Find where the given text appears and provide that cell's center as (X, Y) coordinate. 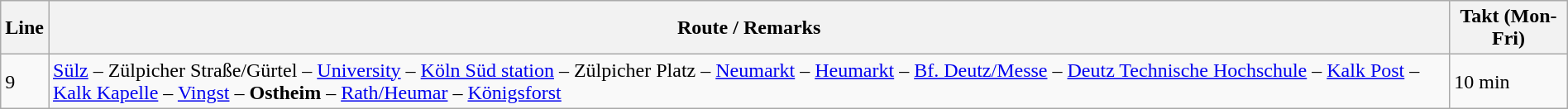
Line (25, 28)
10 min (1508, 81)
Takt (Mon-Fri) (1508, 28)
Route / Remarks (748, 28)
9 (25, 81)
